Provide the (X, Y) coordinate of the cell's center where the given text is located.  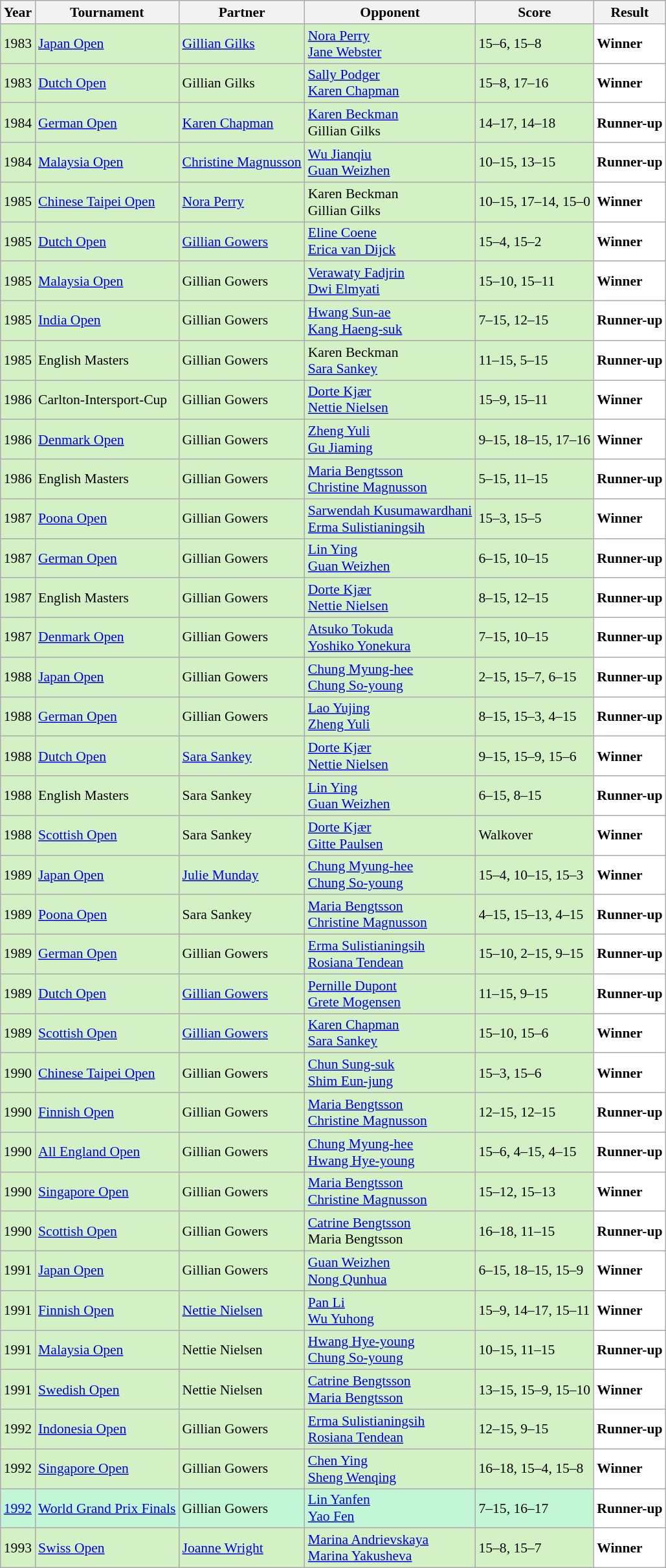
15–8, 15–7 (535, 1548)
Nora Perry Jane Webster (390, 44)
Partner (241, 12)
Verawaty Fadjrin Dwi Elmyati (390, 281)
Chen Ying Sheng Wenqing (390, 1469)
15–4, 10–15, 15–3 (535, 874)
Chun Sung-suk Shim Eun-jung (390, 1073)
Wu Jianqiu Guan Weizhen (390, 162)
8–15, 15–3, 4–15 (535, 716)
13–15, 15–9, 15–10 (535, 1390)
Christine Magnusson (241, 162)
16–18, 11–15 (535, 1232)
Walkover (535, 835)
World Grand Prix Finals (107, 1508)
10–15, 13–15 (535, 162)
Score (535, 12)
Hwang Sun-ae Kang Haeng-suk (390, 321)
15–6, 4–15, 4–15 (535, 1152)
Lao Yujing Zheng Yuli (390, 716)
Pan Li Wu Yuhong (390, 1311)
6–15, 10–15 (535, 558)
7–15, 16–17 (535, 1508)
Karen Chapman Sara Sankey (390, 1034)
15–12, 15–13 (535, 1192)
10–15, 17–14, 15–0 (535, 202)
8–15, 12–15 (535, 598)
Eline Coene Erica van Dijck (390, 241)
12–15, 9–15 (535, 1429)
Lin Yanfen Yao Fen (390, 1508)
Swedish Open (107, 1390)
Nora Perry (241, 202)
Atsuko Tokuda Yoshiko Yonekura (390, 637)
4–15, 15–13, 4–15 (535, 915)
Zheng Yuli Gu Jiaming (390, 439)
14–17, 14–18 (535, 123)
Karen Beckman Sara Sankey (390, 360)
15–9, 15–11 (535, 400)
15–8, 17–16 (535, 83)
Sally Podger Karen Chapman (390, 83)
11–15, 9–15 (535, 994)
6–15, 18–15, 15–9 (535, 1271)
Karen Chapman (241, 123)
15–10, 2–15, 9–15 (535, 955)
Pernille Dupont Grete Mogensen (390, 994)
India Open (107, 321)
9–15, 18–15, 17–16 (535, 439)
10–15, 11–15 (535, 1350)
Swiss Open (107, 1548)
Hwang Hye-young Chung So-young (390, 1350)
Julie Munday (241, 874)
5–15, 11–15 (535, 479)
12–15, 12–15 (535, 1113)
Carlton-Intersport-Cup (107, 400)
Chung Myung-hee Hwang Hye-young (390, 1152)
15–10, 15–6 (535, 1034)
Indonesia Open (107, 1429)
Dorte Kjær Gitte Paulsen (390, 835)
15–6, 15–8 (535, 44)
9–15, 15–9, 15–6 (535, 756)
16–18, 15–4, 15–8 (535, 1469)
11–15, 5–15 (535, 360)
15–10, 15–11 (535, 281)
Opponent (390, 12)
2–15, 15–7, 6–15 (535, 677)
All England Open (107, 1152)
Year (18, 12)
Marina Andrievskaya Marina Yakusheva (390, 1548)
Tournament (107, 12)
7–15, 10–15 (535, 637)
Guan Weizhen Nong Qunhua (390, 1271)
15–4, 15–2 (535, 241)
Result (629, 12)
15–9, 14–17, 15–11 (535, 1311)
1993 (18, 1548)
15–3, 15–5 (535, 518)
15–3, 15–6 (535, 1073)
Sarwendah Kusumawardhani Erma Sulistianingsih (390, 518)
6–15, 8–15 (535, 795)
7–15, 12–15 (535, 321)
Joanne Wright (241, 1548)
